Provide the [x, y] coordinate of the cell's center where the given text is located.  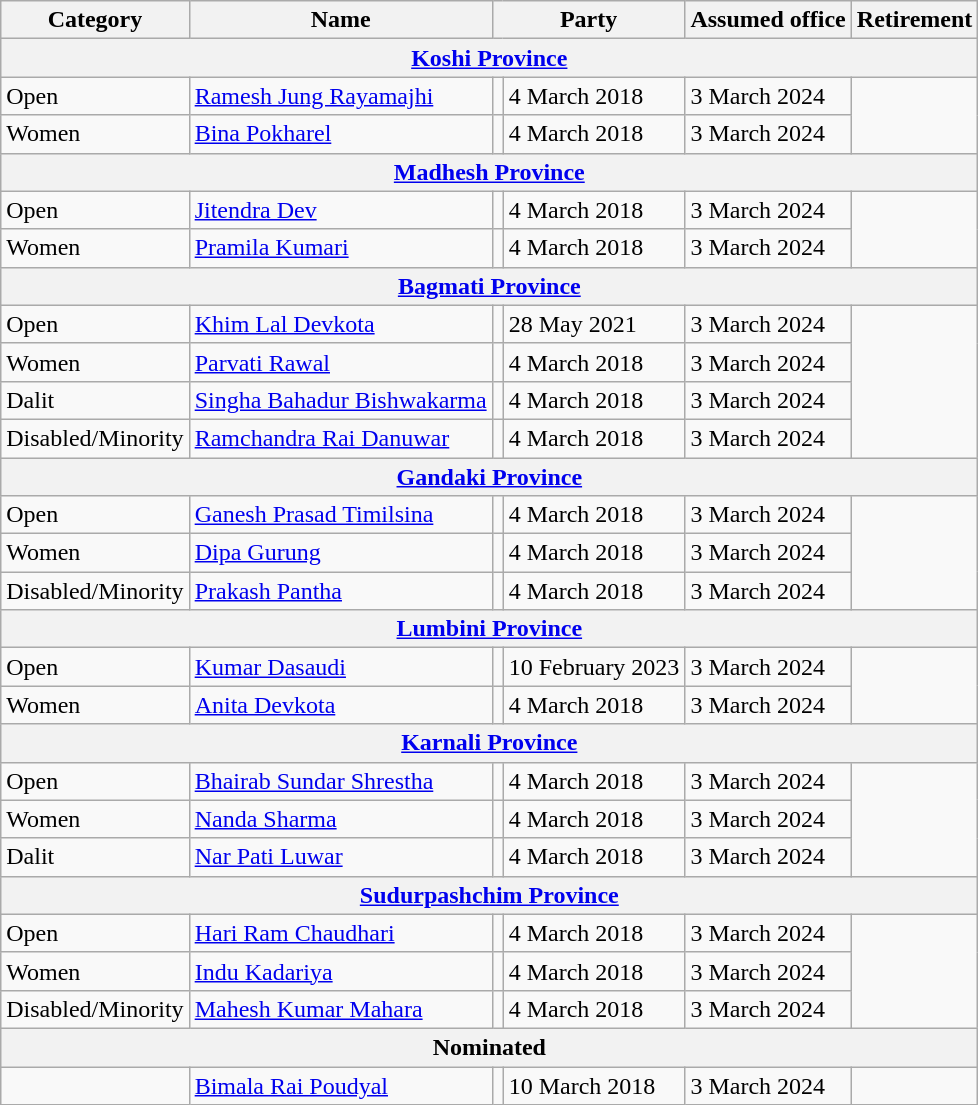
Ramesh Jung Rayamajhi [340, 96]
Singha Bahadur Bishwakarma [340, 400]
Nominated [490, 1047]
Hari Ram Chaudhari [340, 933]
Bagmati Province [490, 286]
Name [340, 20]
Khim Lal Devkota [340, 324]
Bina Pokharel [340, 134]
10 March 2018 [594, 1085]
Sudurpashchim Province [490, 895]
Party [588, 20]
Prakash Pantha [340, 591]
Nar Pati Luwar [340, 857]
28 May 2021 [594, 324]
Parvati Rawal [340, 362]
Ganesh Prasad Timilsina [340, 515]
Ramchandra Rai Danuwar [340, 438]
Indu Kadariya [340, 971]
Nanda Sharma [340, 819]
Jitendra Dev [340, 210]
10 February 2023 [594, 667]
Retirement [914, 20]
Koshi Province [490, 58]
Bimala Rai Poudyal [340, 1085]
Gandaki Province [490, 477]
Bhairab Sundar Shrestha [340, 781]
Kumar Dasaudi [340, 667]
Assumed office [768, 20]
Category [95, 20]
Lumbini Province [490, 629]
Madhesh Province [490, 172]
Karnali Province [490, 743]
Pramila Kumari [340, 248]
Mahesh Kumar Mahara [340, 1009]
Anita Devkota [340, 705]
Dipa Gurung [340, 553]
